Provide the (X, Y) coordinate of the cell's center where the given text is located.  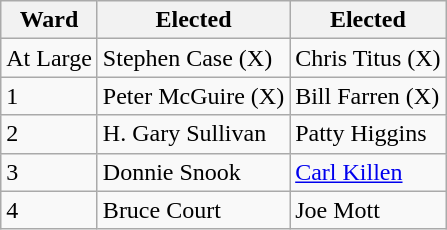
Bill Farren (X) (368, 96)
1 (50, 96)
At Large (50, 58)
Patty Higgins (368, 134)
Joe Mott (368, 210)
Bruce Court (193, 210)
Ward (50, 20)
Chris Titus (X) (368, 58)
Peter McGuire (X) (193, 96)
Donnie Snook (193, 172)
Carl Killen (368, 172)
H. Gary Sullivan (193, 134)
2 (50, 134)
3 (50, 172)
Stephen Case (X) (193, 58)
4 (50, 210)
